Provide the (x, y) coordinate of the cell's center where the given text is located.  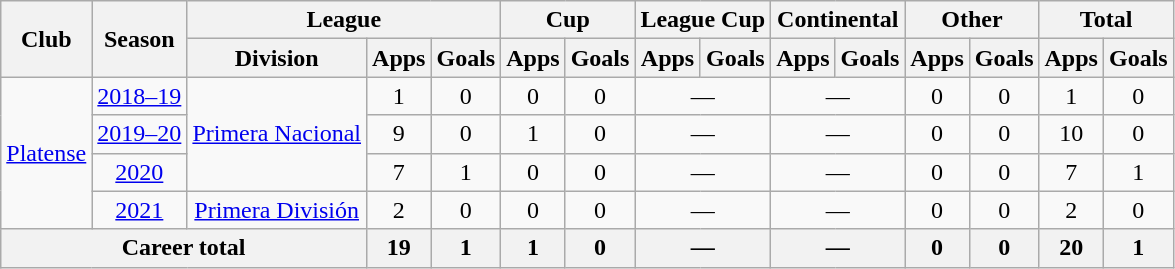
League (344, 20)
10 (1071, 134)
Career total (184, 248)
2018–19 (140, 96)
League Cup (703, 20)
2019–20 (140, 134)
2021 (140, 210)
Club (46, 39)
Cup (568, 20)
19 (399, 248)
Season (140, 39)
Primera Nacional (277, 134)
9 (399, 134)
Total (1106, 20)
Continental (838, 20)
20 (1071, 248)
2020 (140, 172)
Platense (46, 153)
Division (277, 58)
Other (972, 20)
Primera División (277, 210)
